Return [x, y] of the center of cell containing provided text 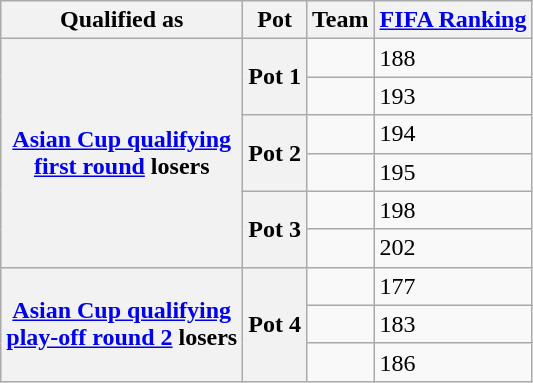
Asian Cup qualifyingplay-off round 2 losers [122, 324]
177 [453, 286]
194 [453, 134]
198 [453, 210]
Pot 3 [275, 229]
Pot 4 [275, 324]
Qualified as [122, 20]
FIFA Ranking [453, 20]
195 [453, 172]
Asian Cup qualifyingfirst round losers [122, 153]
Pot 1 [275, 77]
193 [453, 96]
Team [340, 20]
Pot [275, 20]
Pot 2 [275, 153]
202 [453, 248]
183 [453, 324]
188 [453, 58]
186 [453, 362]
